Provide the [x, y] coordinate of the cell's center where the given text is located.  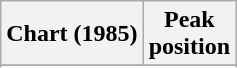
Chart (1985) [72, 34]
Peakposition [189, 34]
